Pinpoint the cell where the given text exists, returning its [X, Y] midpoint coordinate. 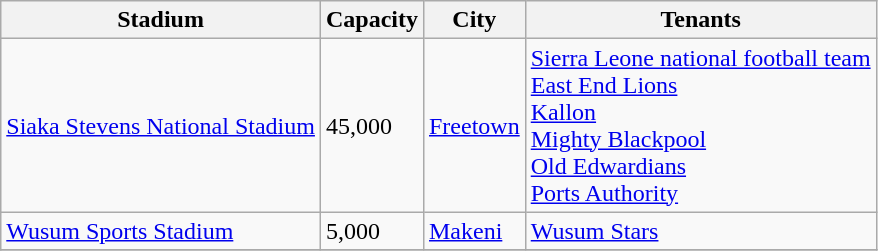
Tenants [700, 20]
Capacity [372, 20]
Siaka Stevens National Stadium [161, 126]
45,000 [372, 126]
5,000 [372, 231]
Wusum Stars [700, 231]
Makeni [474, 231]
Wusum Sports Stadium [161, 231]
Stadium [161, 20]
Freetown [474, 126]
Sierra Leone national football teamEast End LionsKallonMighty BlackpoolOld EdwardiansPorts Authority [700, 126]
City [474, 20]
